Return [X, Y] of the center of cell containing provided text 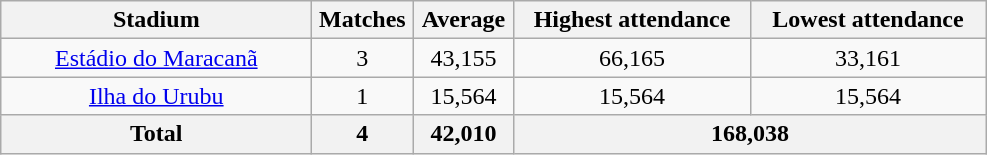
66,165 [632, 58]
Stadium [156, 20]
Highest attendance [632, 20]
Estádio do Maracanã [156, 58]
Ilha do Urubu [156, 96]
Matches [362, 20]
33,161 [868, 58]
Total [156, 134]
3 [362, 58]
1 [362, 96]
168,038 [750, 134]
Average [464, 20]
42,010 [464, 134]
Lowest attendance [868, 20]
4 [362, 134]
43,155 [464, 58]
